Output the (x, y) coordinate of the center of the cell containing the given text.  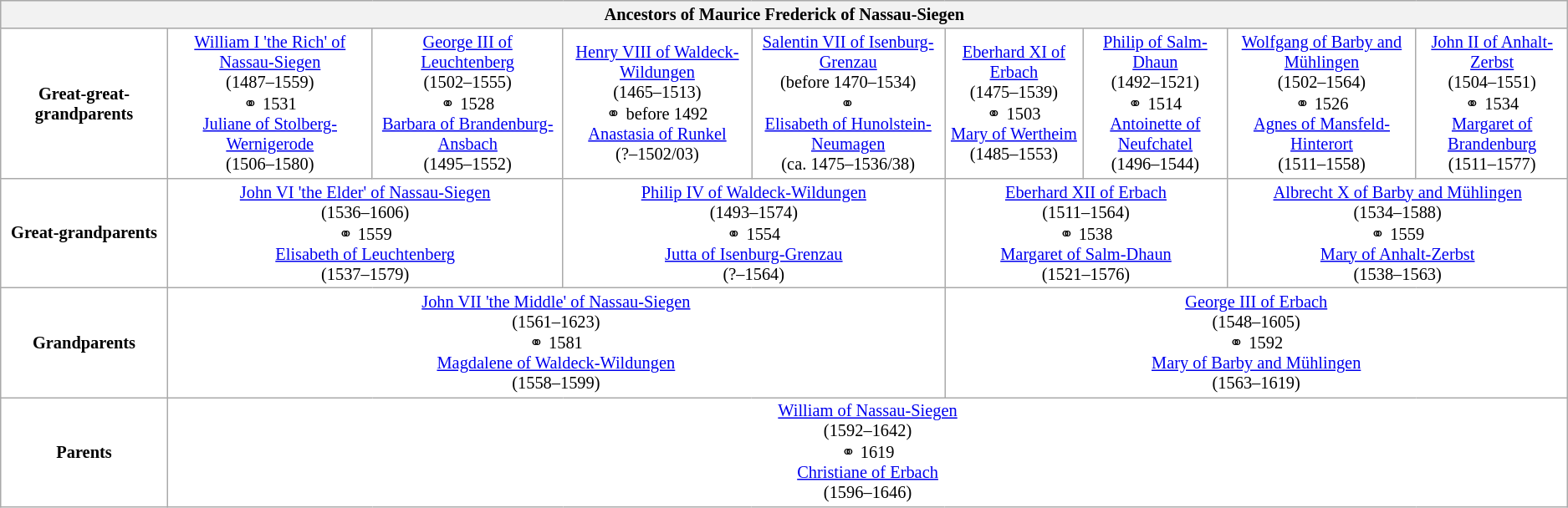
Wolfgang of Barby and Mühlingen(1502–1564)⚭ 1526Agnes of Mansfeld-Hinterort(1511–1558) (1321, 104)
Grandparents (84, 343)
Great-great-grandparents (84, 104)
Philip IV of Waldeck-Wildungen(1493–1574)⚭ 1554Jutta of Isenburg-Grenzau(?–1564) (753, 232)
Eberhard XI of Erbach(1475–1539)⚭ 1503Mary of Wertheim(1485–1553) (1014, 104)
Henry VIII of Waldeck-Wildungen(1465–1513)⚭ before 1492Anastasia of Runkel(?–1502/03) (657, 104)
Philip of Salm-Dhaun(1492–1521)⚭ 1514Antoinette of Neufchatel(1496–1544) (1155, 104)
George III of Leuchtenberg(1502–1555)⚭ 1528Barbara of Brandenburg-Ansbach(1495–1552) (467, 104)
John II of Anhalt-Zerbst(1504–1551)⚭ 1534Margaret of Brandenburg(1511–1577) (1492, 104)
Eberhard XII of Erbach(1511–1564)⚭ 1538Margaret of Salm-Dhaun(1521–1576) (1086, 232)
Albrecht X of Barby and Mühlingen(1534–1588)⚭ 1559Mary of Anhalt-Zerbst(1538–1563) (1397, 232)
George III of Erbach(1548–1605)⚭ 1592Mary of Barby and Mühlingen(1563–1619) (1256, 343)
John VI 'the Elder' of Nassau-Siegen(1536–1606)⚭ 1559Elisabeth of Leuchtenberg(1537–1579) (365, 232)
Salentin VII of Isenburg-Grenzau(before 1470–1534)⚭Elisabeth of Hunolstein-Neumagen(ca. 1475–1536/38) (848, 104)
William I 'the Rich' of Nassau-Siegen(1487–1559)⚭ 1531Juliane of Stolberg-Wernigerode(1506–1580) (269, 104)
Ancestors of Maurice Frederick of Nassau-Siegen (784, 14)
Great-grandparents (84, 232)
William of Nassau-Siegen(1592–1642)⚭ 1619Christiane of Erbach(1596–1646) (868, 451)
John VII 'the Middle' of Nassau-Siegen(1561–1623)⚭ 1581Magdalene of Waldeck-Wildungen(1558–1599) (555, 343)
Parents (84, 451)
